Return the (x, y) coordinate for the center point of the cell that contains the specified text.  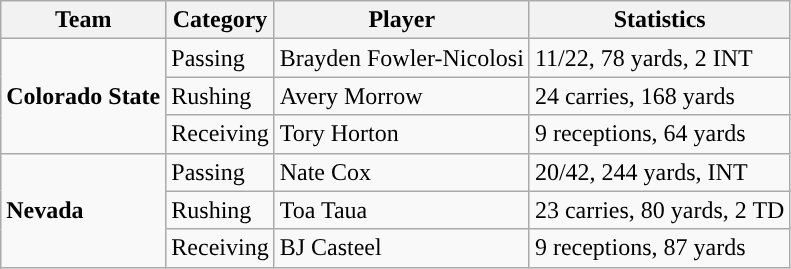
Statistics (660, 20)
24 carries, 168 yards (660, 96)
11/22, 78 yards, 2 INT (660, 58)
Brayden Fowler-Nicolosi (402, 58)
Tory Horton (402, 134)
Nevada (84, 210)
Category (220, 20)
Toa Taua (402, 210)
23 carries, 80 yards, 2 TD (660, 210)
Player (402, 20)
BJ Casteel (402, 248)
Nate Cox (402, 172)
Team (84, 20)
Avery Morrow (402, 96)
9 receptions, 87 yards (660, 248)
9 receptions, 64 yards (660, 134)
20/42, 244 yards, INT (660, 172)
Colorado State (84, 96)
